For the text-containing cell, return its midpoint in [x, y] coordinate format. 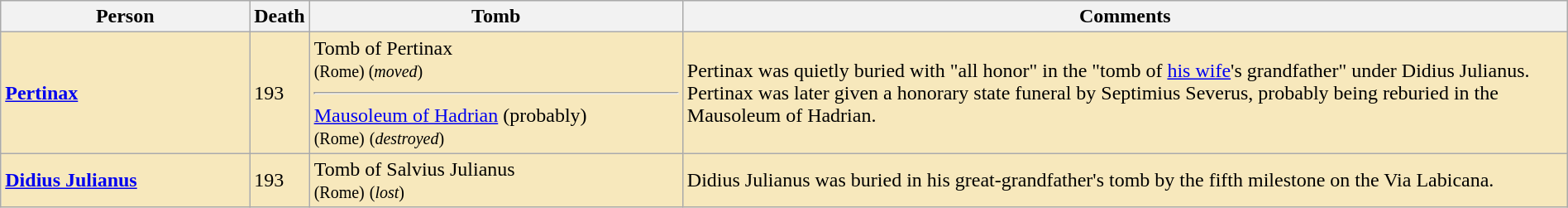
Tomb of Salvius Julianus(Rome) (lost) [496, 181]
Didius Julianus was buried in his great-grandfather's tomb by the fifth milestone on the Via Labicana. [1125, 181]
Didius Julianus [126, 181]
Comments [1125, 17]
Person [126, 17]
Pertinax [126, 93]
Tomb of Pertinax(Rome) (moved)Mausoleum of Hadrian (probably)(Rome) (destroyed) [496, 93]
Tomb [496, 17]
Death [280, 17]
